From the cell containing the given text, extract its center point as [x, y] coordinate. 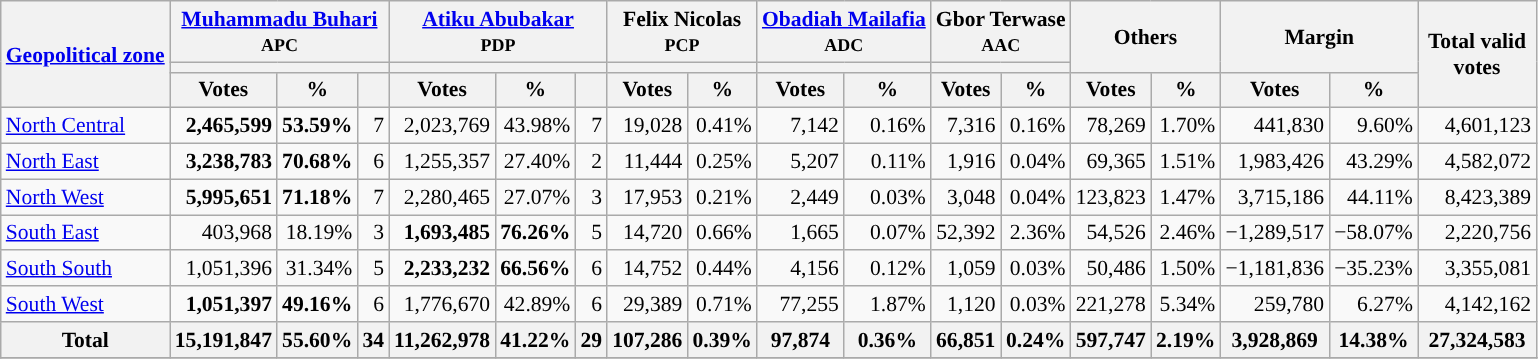
52,392 [966, 233]
76.26% [535, 233]
7,142 [800, 126]
43.29% [1374, 162]
1,693,485 [442, 233]
66,851 [966, 340]
1.87% [888, 304]
2,023,769 [442, 126]
17,953 [647, 197]
1,255,357 [442, 162]
1,776,670 [442, 304]
North East [86, 162]
−1,181,836 [1274, 269]
3,048 [966, 197]
597,747 [1111, 340]
41.22% [535, 340]
0.24% [1036, 340]
South South [86, 269]
259,780 [1274, 304]
1,665 [800, 233]
123,823 [1111, 197]
441,830 [1274, 126]
2.46% [1186, 233]
South East [86, 233]
0.21% [722, 197]
North Central [86, 126]
14,720 [647, 233]
29,389 [647, 304]
43.98% [535, 126]
403,968 [224, 233]
1,059 [966, 269]
0.44% [722, 269]
27,324,583 [1477, 340]
4,601,123 [1477, 126]
−35.23% [1374, 269]
0.12% [888, 269]
50,486 [1111, 269]
4,142,162 [1477, 304]
Total valid votes [1477, 54]
69,365 [1111, 162]
44.11% [1374, 197]
42.89% [535, 304]
27.40% [535, 162]
2 [591, 162]
1,051,396 [224, 269]
15,191,847 [224, 340]
7,316 [966, 126]
0.36% [888, 340]
0.25% [722, 162]
0.66% [722, 233]
3,928,869 [1274, 340]
2,465,599 [224, 126]
Obadiah MailafiaADC [844, 32]
5,207 [800, 162]
53.59% [317, 126]
66.56% [535, 269]
Total [86, 340]
97,874 [800, 340]
1.47% [1186, 197]
71.18% [317, 197]
0.71% [722, 304]
1,120 [966, 304]
18.19% [317, 233]
2,233,232 [442, 269]
0.11% [888, 162]
1.50% [1186, 269]
Margin [1319, 36]
Others [1146, 36]
2,449 [800, 197]
Muhammadu BuhariAPC [280, 32]
70.68% [317, 162]
77,255 [800, 304]
1.70% [1186, 126]
11,444 [647, 162]
3,355,081 [1477, 269]
78,269 [1111, 126]
−1,289,517 [1274, 233]
South West [86, 304]
9.60% [1374, 126]
2,280,465 [442, 197]
31.34% [317, 269]
0.39% [722, 340]
1.51% [1186, 162]
4,156 [800, 269]
2.19% [1186, 340]
3,715,186 [1274, 197]
49.16% [317, 304]
27.07% [535, 197]
5,995,651 [224, 197]
55.60% [317, 340]
34 [373, 340]
2.36% [1036, 233]
−58.07% [1374, 233]
0.07% [888, 233]
14,752 [647, 269]
4,582,072 [1477, 162]
1,983,426 [1274, 162]
8,423,389 [1477, 197]
3,238,783 [224, 162]
19,028 [647, 126]
14.38% [1374, 340]
11,262,978 [442, 340]
6.27% [1374, 304]
5.34% [1186, 304]
2,220,756 [1477, 233]
Gbor TerwaseAAC [1001, 32]
29 [591, 340]
Atiku AbubakarPDP [498, 32]
0.41% [722, 126]
1,051,397 [224, 304]
Geopolitical zone [86, 54]
Felix NicolasPCP [682, 32]
1,916 [966, 162]
221,278 [1111, 304]
North West [86, 197]
107,286 [647, 340]
54,526 [1111, 233]
